Detect which cell encompasses the target text, then output its (x, y) center coordinate. 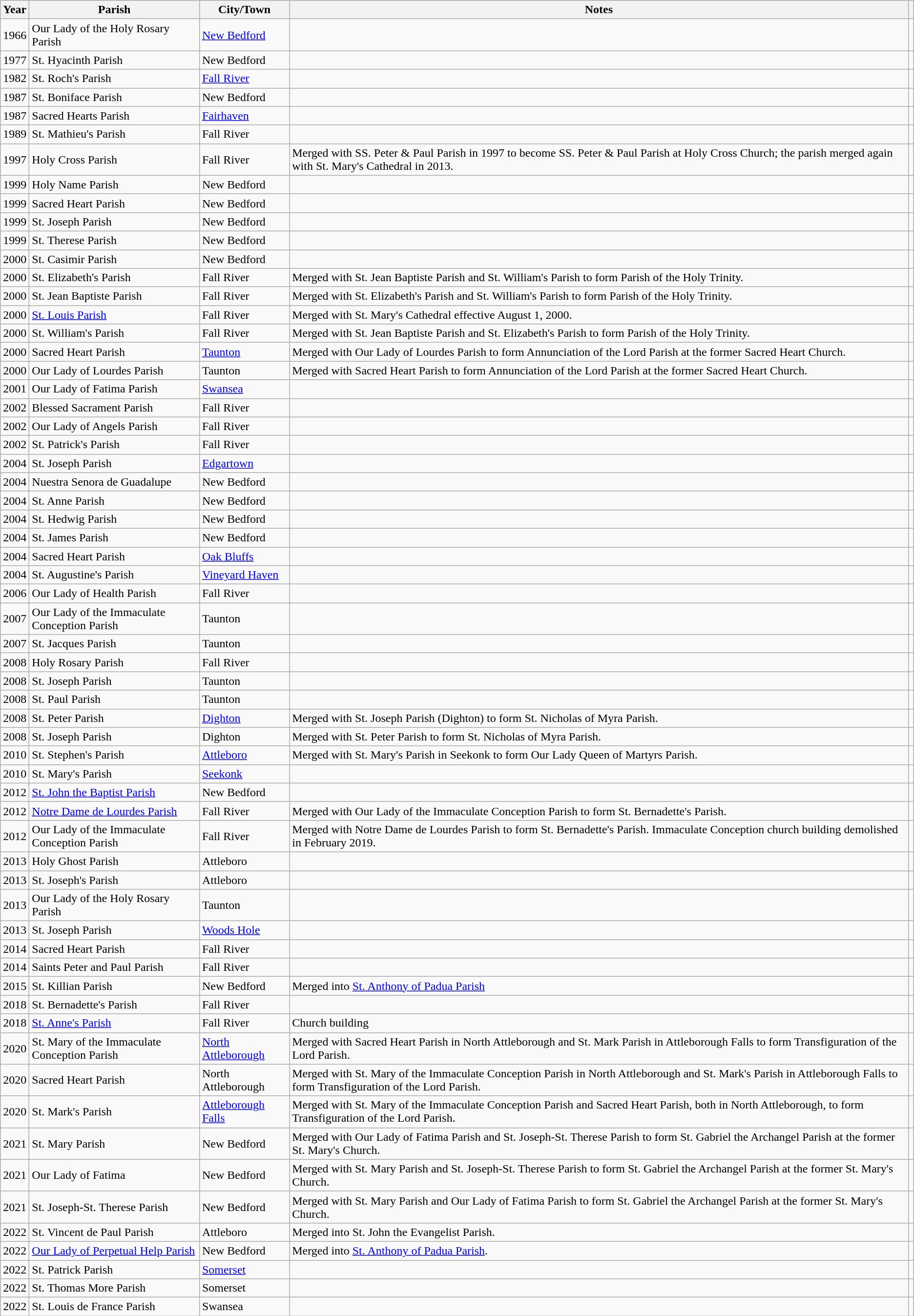
St. Mark's Parish (114, 1112)
1977 (15, 60)
2006 (15, 594)
1997 (15, 159)
St. Joseph's Parish (114, 880)
Holy Name Parish (114, 185)
St. Elizabeth's Parish (114, 278)
St. Joseph-St. Therese Parish (114, 1207)
Merged with Our Lady of the Immaculate Conception Parish to form St. Bernadette's Parish. (599, 811)
St. Boniface Parish (114, 97)
Our Lady of Health Parish (114, 594)
Our Lady of Perpetual Help Parish (114, 1251)
St. Thomas More Parish (114, 1288)
Merged with Notre Dame de Lourdes Parish to form St. Bernadette's Parish. Immaculate Conception church building demolished in February 2019. (599, 836)
Seekonk (244, 774)
Merged with St. Joseph Parish (Dighton) to form St. Nicholas of Myra Parish. (599, 718)
Parish (114, 10)
Fairhaven (244, 116)
Our Lady of Fatima (114, 1175)
St. Mary's Parish (114, 774)
Merged with St. Elizabeth's Parish and St. William's Parish to form Parish of the Holy Trinity. (599, 296)
St. Bernadette's Parish (114, 1005)
2015 (15, 986)
St. Louis Parish (114, 315)
1989 (15, 134)
St. Paul Parish (114, 699)
Nuestra Senora de Guadalupe (114, 482)
Holy Rosary Parish (114, 662)
Year (15, 10)
1966 (15, 35)
Merged with St. Mary Parish and St. Joseph-St. Therese Parish to form St. Gabriel the Archangel Parish at the former St. Mary's Church. (599, 1175)
Merged with St. Jean Baptiste Parish and St. William's Parish to form Parish of the Holy Trinity. (599, 278)
St. Mathieu's Parish (114, 134)
Our Lady of Fatima Parish (114, 389)
Merged with Our Lady of Lourdes Parish to form Annunciation of the Lord Parish at the former Sacred Heart Church. (599, 352)
St. Anne Parish (114, 500)
St. Anne's Parish (114, 1023)
St. Therese Parish (114, 240)
St. Stephen's Parish (114, 755)
Merged into St. Anthony of Padua Parish (599, 986)
Notre Dame de Lourdes Parish (114, 811)
Merged with St. Mary's Parish in Seekonk to form Our Lady Queen of Martyrs Parish. (599, 755)
St. Louis de France Parish (114, 1307)
Our Lady of Lourdes Parish (114, 370)
Merged with Our Lady of Fatima Parish and St. Joseph-St. Therese Parish to form St. Gabriel the Archangel Parish at the former St. Mary's Church. (599, 1143)
Merged with St. Jean Baptiste Parish and St. Elizabeth's Parish to form Parish of the Holy Trinity. (599, 333)
Merged with St. Mary Parish and Our Lady of Fatima Parish to form St. Gabriel the Archangel Parish at the former St. Mary's Church. (599, 1207)
1982 (15, 79)
Blessed Sacrament Parish (114, 408)
Sacred Hearts Parish (114, 116)
Edgartown (244, 463)
St. Jacques Parish (114, 644)
Saints Peter and Paul Parish (114, 967)
St. John the Baptist Parish (114, 792)
St. Patrick's Parish (114, 445)
Oak Bluffs (244, 556)
Vineyard Haven (244, 575)
Merged with St. Peter Parish to form St. Nicholas of Myra Parish. (599, 737)
St. Patrick Parish (114, 1270)
Merged with Sacred Heart Parish in North Attleborough and St. Mark Parish in Attleborough Falls to form Transfiguration of the Lord Parish. (599, 1049)
St. Roch's Parish (114, 79)
St. Vincent de Paul Parish (114, 1232)
St. Peter Parish (114, 718)
Merged into St. John the Evangelist Parish. (599, 1232)
St. Mary of the Immaculate Conception Parish (114, 1049)
St. Hedwig Parish (114, 519)
St. Hyacinth Parish (114, 60)
Merged with St. Mary's Cathedral effective August 1, 2000. (599, 315)
Merged with Sacred Heart Parish to form Annunciation of the Lord Parish at the former Sacred Heart Church. (599, 370)
St. Casimir Parish (114, 259)
2001 (15, 389)
Holy Ghost Parish (114, 861)
St. Mary Parish (114, 1143)
Woods Hole (244, 930)
St. William's Parish (114, 333)
Merged into St. Anthony of Padua Parish. (599, 1251)
St. James Parish (114, 537)
St. Killian Parish (114, 986)
St. Augustine's Parish (114, 575)
Notes (599, 10)
City/Town (244, 10)
Holy Cross Parish (114, 159)
St. Jean Baptiste Parish (114, 296)
Our Lady of Angels Parish (114, 426)
Attleborough Falls (244, 1112)
Church building (599, 1023)
